From the cell containing the given text, extract its center point as [X, Y] coordinate. 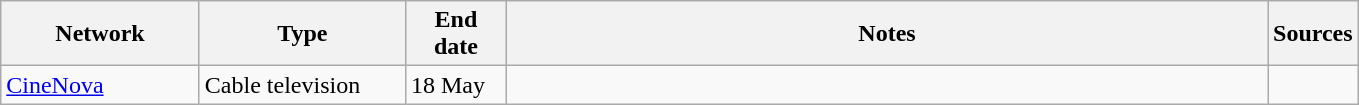
Sources [1314, 34]
Type [302, 34]
Notes [886, 34]
CineNova [100, 85]
Cable television [302, 85]
18 May [456, 85]
End date [456, 34]
Network [100, 34]
